Search for the cell housing the specified text and yield its [x, y] center coordinate. 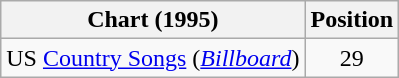
Position [352, 20]
29 [352, 58]
US Country Songs (Billboard) [153, 58]
Chart (1995) [153, 20]
